From the cell containing the given text, extract its center point as [X, Y] coordinate. 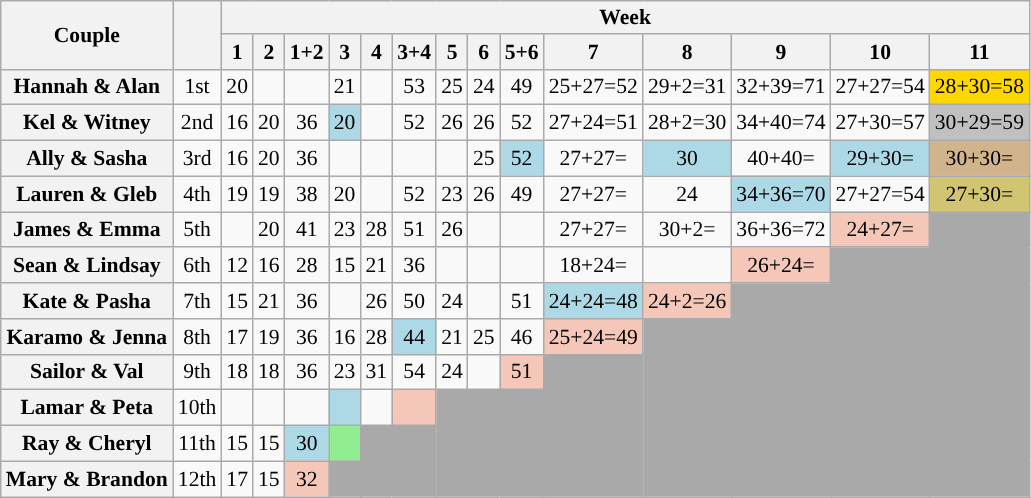
1+2 [307, 52]
27+24=51 [594, 123]
30+30= [980, 159]
25+27=52 [594, 87]
9 [780, 52]
Ally & Sasha [87, 159]
26+24= [780, 266]
38 [307, 194]
27+30= [980, 194]
6 [484, 52]
2 [269, 52]
32 [307, 479]
8 [687, 52]
32+39=71 [780, 87]
1st [198, 87]
Sailor & Val [87, 372]
3 [345, 52]
34+40=74 [780, 123]
Lauren & Gleb [87, 194]
Mary & Brandon [87, 479]
10th [198, 408]
6th [198, 266]
29+30= [880, 159]
27+30=57 [880, 123]
28+30=58 [980, 87]
8th [198, 337]
30+29=59 [980, 123]
Couple [87, 35]
Kel & Witney [87, 123]
12th [198, 479]
12 [237, 266]
Ray & Cheryl [87, 444]
3rd [198, 159]
41 [307, 230]
5 [452, 52]
Hannah & Alan [87, 87]
29+2=31 [687, 87]
4th [198, 194]
24+27= [880, 230]
James & Emma [87, 230]
28+2=30 [687, 123]
50 [414, 301]
54 [414, 372]
Karamo & Jenna [87, 337]
5th [198, 230]
11th [198, 444]
Kate & Pasha [87, 301]
4 [376, 52]
1 [237, 52]
31 [376, 372]
24+24=48 [594, 301]
53 [414, 87]
7th [198, 301]
10 [880, 52]
3+4 [414, 52]
Lamar & Peta [87, 408]
7 [594, 52]
9th [198, 372]
34+36=70 [780, 194]
Week [625, 18]
5+6 [522, 52]
18+24= [594, 266]
24+2=26 [687, 301]
36+36=72 [780, 230]
30+2= [687, 230]
46 [522, 337]
40+40= [780, 159]
25+24=49 [594, 337]
11 [980, 52]
44 [414, 337]
2nd [198, 123]
Sean & Lindsay [87, 266]
